For the text-containing cell, return its midpoint in (x, y) coordinate format. 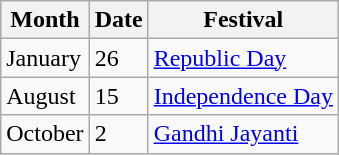
October (45, 134)
Date (118, 20)
Festival (243, 20)
Independence Day (243, 96)
26 (118, 58)
Month (45, 20)
Gandhi Jayanti (243, 134)
15 (118, 96)
2 (118, 134)
August (45, 96)
January (45, 58)
Republic Day (243, 58)
